Locate the cell with the specified text and output its (x, y) center coordinate. 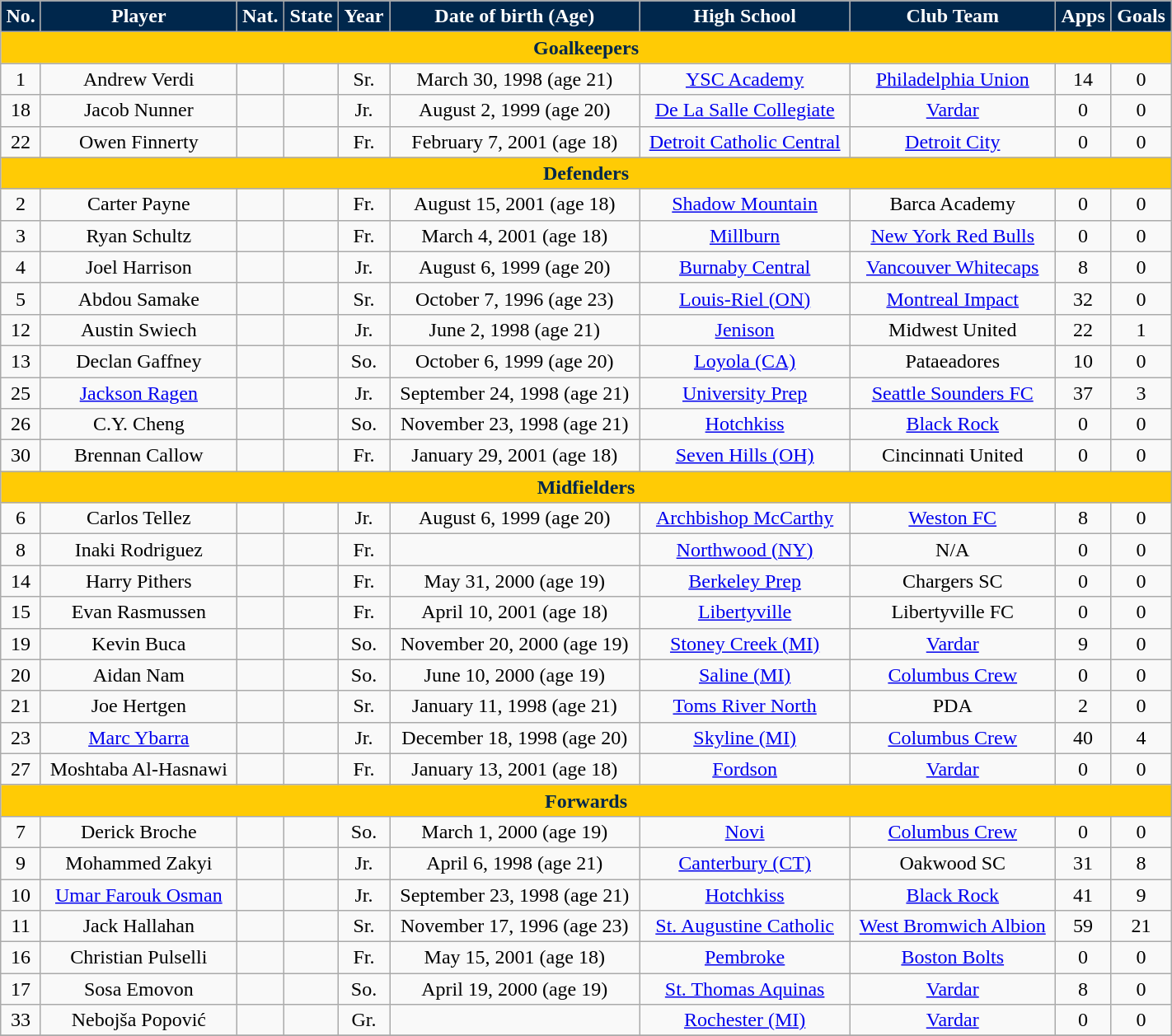
Evan Rasmussen (138, 612)
Novi (745, 832)
Nebojša Popović (138, 1020)
November 20, 2000 (age 19) (514, 644)
41 (1083, 894)
Libertyville FC (953, 612)
Aidan Nam (138, 675)
Fordson (745, 769)
N/A (953, 550)
De La Salle Collegiate (745, 110)
June 10, 2000 (age 19) (514, 675)
Oakwood SC (953, 863)
October 7, 1996 (age 23) (514, 298)
Goals (1141, 16)
5 (21, 298)
Shadow Mountain (745, 204)
June 2, 1998 (age 21) (514, 330)
Montreal Impact (953, 298)
PDA (953, 706)
September 24, 1998 (age 21) (514, 393)
Player (138, 16)
Saline (MI) (745, 675)
April 10, 2001 (age 18) (514, 612)
Club Team (953, 16)
13 (21, 361)
Pataeadores (953, 361)
Toms River North (745, 706)
St. Augustine Catholic (745, 926)
Boston Bolts (953, 958)
Jenison (745, 330)
Brennan Callow (138, 456)
April 19, 2000 (age 19) (514, 989)
May 31, 2000 (age 19) (514, 581)
32 (1083, 298)
Defenders (586, 173)
March 30, 1998 (age 21) (514, 79)
25 (21, 393)
Midfielders (586, 487)
6 (21, 518)
December 18, 1998 (age 20) (514, 738)
Seven Hills (OH) (745, 456)
59 (1083, 926)
West Bromwich Albion (953, 926)
Northwood (NY) (745, 550)
Burnaby Central (745, 267)
Jackson Ragen (138, 393)
Jacob Nunner (138, 110)
Weston FC (953, 518)
New York Red Bulls (953, 236)
March 4, 2001 (age 18) (514, 236)
Goalkeepers (586, 48)
Vancouver Whitecaps (953, 267)
Archbishop McCarthy (745, 518)
Christian Pulselli (138, 958)
March 1, 2000 (age 19) (514, 832)
Barca Academy (953, 204)
Cincinnati United (953, 456)
Apps (1083, 16)
40 (1083, 738)
Joe Hertgen (138, 706)
Harry Pithers (138, 581)
33 (21, 1020)
Kevin Buca (138, 644)
Abdou Samake (138, 298)
7 (21, 832)
19 (21, 644)
18 (21, 110)
C.Y. Cheng (138, 424)
Owen Finnerty (138, 142)
31 (1083, 863)
October 6, 1999 (age 20) (514, 361)
YSC Academy (745, 79)
Canterbury (CT) (745, 863)
Derick Broche (138, 832)
February 7, 2001 (age 18) (514, 142)
Forwards (586, 800)
Detroit Catholic Central (745, 142)
Austin Swiech (138, 330)
26 (21, 424)
27 (21, 769)
Skyline (MI) (745, 738)
Jack Hallahan (138, 926)
Carter Payne (138, 204)
Moshtaba Al-Hasnawi (138, 769)
Sosa Emovon (138, 989)
Marc Ybarra (138, 738)
Chargers SC (953, 581)
Gr. (364, 1020)
Berkeley Prep (745, 581)
Pembroke (745, 958)
January 13, 2001 (age 18) (514, 769)
January 11, 1998 (age 21) (514, 706)
St. Thomas Aquinas (745, 989)
Philadelphia Union (953, 79)
Year (364, 16)
Joel Harrison (138, 267)
11 (21, 926)
No. (21, 16)
Stoney Creek (MI) (745, 644)
Midwest United (953, 330)
August 2, 1999 (age 20) (514, 110)
September 23, 1998 (age 21) (514, 894)
Louis-Riel (ON) (745, 298)
Carlos Tellez (138, 518)
May 15, 2001 (age 18) (514, 958)
January 29, 2001 (age 18) (514, 456)
Andrew Verdi (138, 79)
Loyola (CA) (745, 361)
15 (21, 612)
April 6, 1998 (age 21) (514, 863)
Detroit City (953, 142)
Seattle Sounders FC (953, 393)
12 (21, 330)
State (311, 16)
20 (21, 675)
16 (21, 958)
University Prep (745, 393)
Umar Farouk Osman (138, 894)
November 23, 1998 (age 21) (514, 424)
Declan Gaffney (138, 361)
Libertyville (745, 612)
23 (21, 738)
Nat. (260, 16)
Ryan Schultz (138, 236)
Rochester (MI) (745, 1020)
30 (21, 456)
November 17, 1996 (age 23) (514, 926)
Mohammed Zakyi (138, 863)
17 (21, 989)
Millburn (745, 236)
Inaki Rodriguez (138, 550)
37 (1083, 393)
High School (745, 16)
Date of birth (Age) (514, 16)
August 15, 2001 (age 18) (514, 204)
